Pinpoint the cell where the given text exists, returning its [x, y] midpoint coordinate. 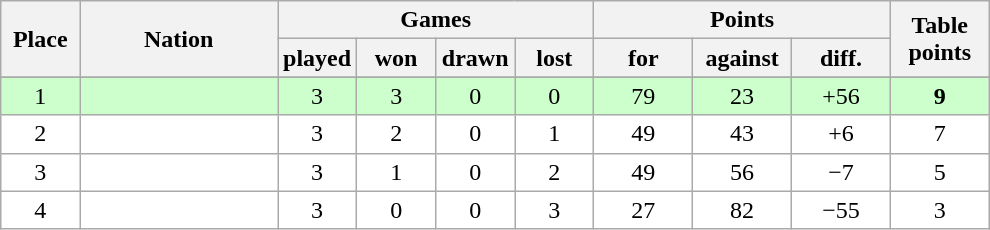
27 [644, 210]
9 [940, 96]
lost [554, 58]
played [318, 58]
against [742, 58]
+6 [842, 134]
Games [436, 20]
won [396, 58]
82 [742, 210]
5 [940, 172]
Place [40, 39]
−55 [842, 210]
4 [40, 210]
43 [742, 134]
Nation [179, 39]
56 [742, 172]
79 [644, 96]
−7 [842, 172]
+56 [842, 96]
drawn [476, 58]
Points [742, 20]
23 [742, 96]
7 [940, 134]
Tablepoints [940, 39]
for [644, 58]
diff. [842, 58]
